Scan for the cell matching the given text and deliver its (X, Y) coordinate at center. 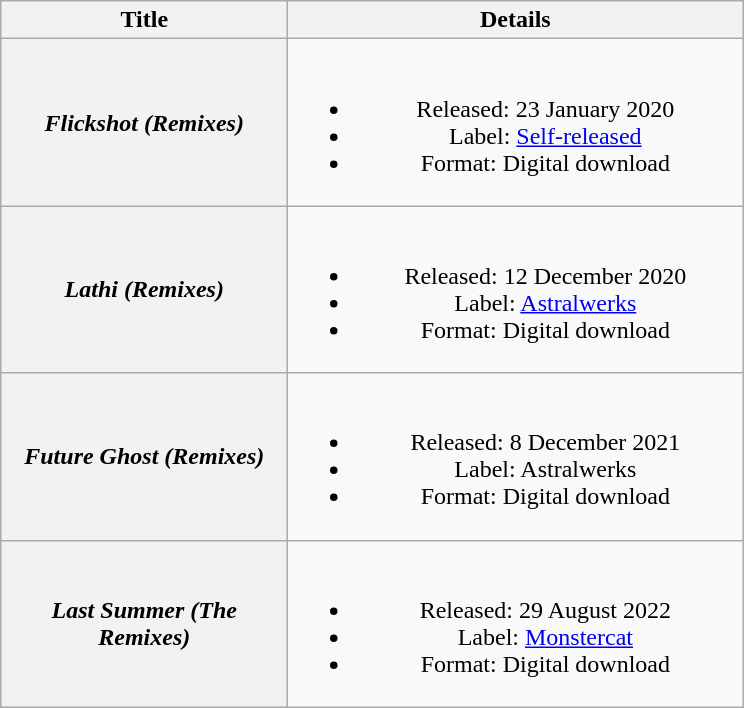
Title (144, 20)
Released: 12 December 2020Label: AstralwerksFormat: Digital download (516, 290)
Future Ghost (Remixes) (144, 456)
Released: 29 August 2022Label: MonstercatFormat: Digital download (516, 624)
Released: 23 January 2020Label: Self-releasedFormat: Digital download (516, 122)
Details (516, 20)
Last Summer (The Remixes) (144, 624)
Released: 8 December 2021Label: AstralwerksFormat: Digital download (516, 456)
Flickshot (Remixes) (144, 122)
Lathi (Remixes) (144, 290)
